Output the (X, Y) coordinate of the center of the cell containing the given text.  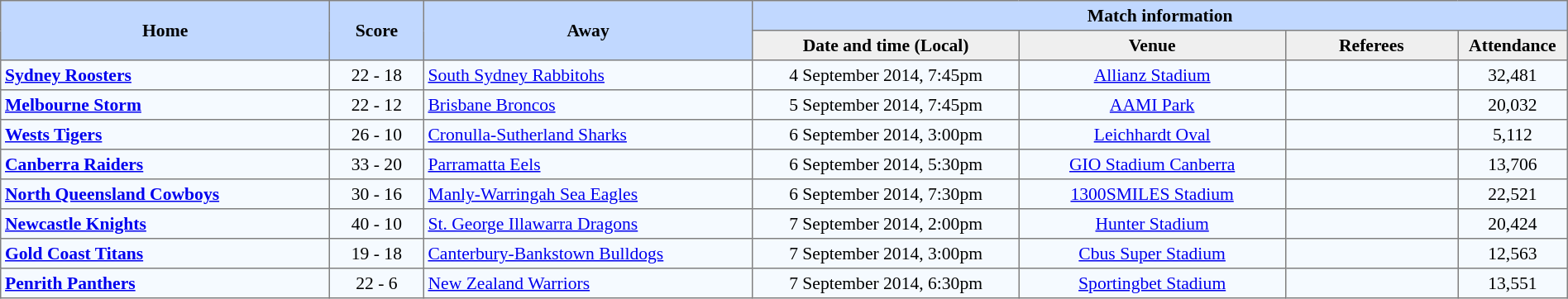
Penrith Panthers (165, 283)
Attendance (1513, 45)
Date and time (Local) (886, 45)
North Queensland Cowboys (165, 194)
Referees (1371, 45)
5 September 2014, 7:45pm (886, 105)
32,481 (1513, 75)
Hunter Stadium (1152, 224)
Brisbane Broncos (588, 105)
4 September 2014, 7:45pm (886, 75)
Manly-Warringah Sea Eagles (588, 194)
Allianz Stadium (1152, 75)
Cronulla-Sutherland Sharks (588, 135)
20,424 (1513, 224)
Canterbury-Bankstown Bulldogs (588, 254)
12,563 (1513, 254)
Home (165, 31)
6 September 2014, 3:00pm (886, 135)
22 - 6 (377, 283)
22,521 (1513, 194)
19 - 18 (377, 254)
26 - 10 (377, 135)
6 September 2014, 5:30pm (886, 164)
Wests Tigers (165, 135)
13,706 (1513, 164)
Sportingbet Stadium (1152, 283)
Score (377, 31)
6 September 2014, 7:30pm (886, 194)
South Sydney Rabbitohs (588, 75)
33 - 20 (377, 164)
Parramatta Eels (588, 164)
1300SMILES Stadium (1152, 194)
20,032 (1513, 105)
7 September 2014, 3:00pm (886, 254)
New Zealand Warriors (588, 283)
Match information (1159, 16)
AAMI Park (1152, 105)
Away (588, 31)
Leichhardt Oval (1152, 135)
Newcastle Knights (165, 224)
Cbus Super Stadium (1152, 254)
Venue (1152, 45)
Sydney Roosters (165, 75)
5,112 (1513, 135)
Canberra Raiders (165, 164)
GIO Stadium Canberra (1152, 164)
Gold Coast Titans (165, 254)
40 - 10 (377, 224)
7 September 2014, 6:30pm (886, 283)
Melbourne Storm (165, 105)
St. George Illawarra Dragons (588, 224)
7 September 2014, 2:00pm (886, 224)
22 - 18 (377, 75)
30 - 16 (377, 194)
22 - 12 (377, 105)
13,551 (1513, 283)
